For the text-containing cell, return its midpoint in (X, Y) coordinate format. 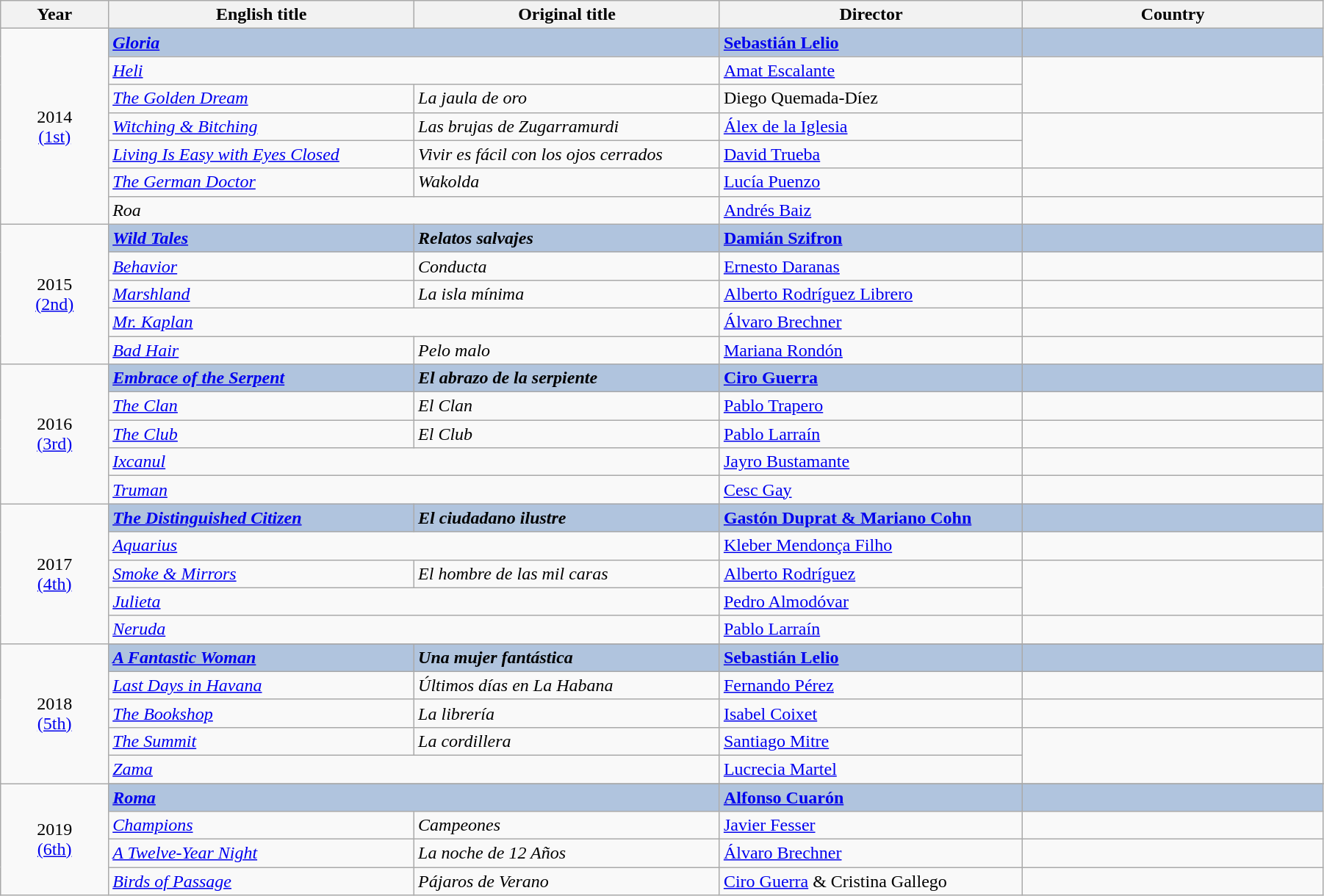
Jayro Bustamante (871, 462)
Campeones (567, 825)
A Twelve-Year Night (262, 853)
Mariana Rondón (871, 350)
Andrés Baiz (871, 210)
La cordillera (567, 741)
Alfonso Cuarón (871, 797)
La isla mínima (567, 294)
Aquarius (414, 546)
The Distinguished Citizen (262, 518)
Pablo Trapero (871, 406)
Álex de la Iglesia (871, 126)
2016(3rd) (54, 434)
Relatos salvajes (567, 238)
El abrazo de la serpiente (567, 378)
Ixcanul (414, 462)
2019(6th) (54, 839)
Original title (567, 15)
Lucía Puenzo (871, 182)
Javier Fesser (871, 825)
Roa (414, 210)
The Clan (262, 406)
Mr. Kaplan (414, 322)
Conducta (567, 266)
Ciro Guerra & Cristina Gallego (871, 881)
Gastón Duprat & Mariano Cohn (871, 518)
Last Days in Havana (262, 685)
2017(4th) (54, 574)
Witching & Bitching (262, 126)
Kleber Mendonça Filho (871, 546)
Ernesto Daranas (871, 266)
The Club (262, 434)
La jaula de oro (567, 98)
Pelo malo (567, 350)
El Club (567, 434)
Santiago Mitre (871, 741)
A Fantastic Woman (262, 657)
Amat Escalante (871, 71)
Damián Szifron (871, 238)
Roma (414, 797)
Una mujer fantástica (567, 657)
Marshland (262, 294)
Wild Tales (262, 238)
Heli (414, 71)
2014(1st) (54, 126)
Isabel Coixet (871, 713)
El ciudadano ilustre (567, 518)
La noche de 12 Años (567, 853)
Neruda (414, 629)
Ciro Guerra (871, 378)
Wakolda (567, 182)
Fernando Pérez (871, 685)
Las brujas de Zugarramurdi (567, 126)
Embrace of the Serpent (262, 378)
English title (262, 15)
Julieta (414, 601)
Cesc Gay (871, 490)
Country (1173, 15)
Alberto Rodríguez (871, 574)
Director (871, 15)
La librería (567, 713)
Truman (414, 490)
Living Is Easy with Eyes Closed (262, 154)
Diego Quemada-Díez (871, 98)
Bad Hair (262, 350)
El Clan (567, 406)
Pájaros de Verano (567, 881)
Smoke & Mirrors (262, 574)
2018(5th) (54, 713)
The Golden Dream (262, 98)
Birds of Passage (262, 881)
Zama (414, 769)
Year (54, 15)
The Bookshop (262, 713)
Behavior (262, 266)
The German Doctor (262, 182)
Alberto Rodríguez Librero (871, 294)
Lucrecia Martel (871, 769)
Vivir es fácil con los ojos cerrados (567, 154)
Últimos días en La Habana (567, 685)
Gloria (414, 43)
El hombre de las mil caras (567, 574)
Pedro Almodóvar (871, 601)
The Summit (262, 741)
Champions (262, 825)
David Trueba (871, 154)
2015(2nd) (54, 294)
